Search for the cell housing the specified text and yield its (X, Y) center coordinate. 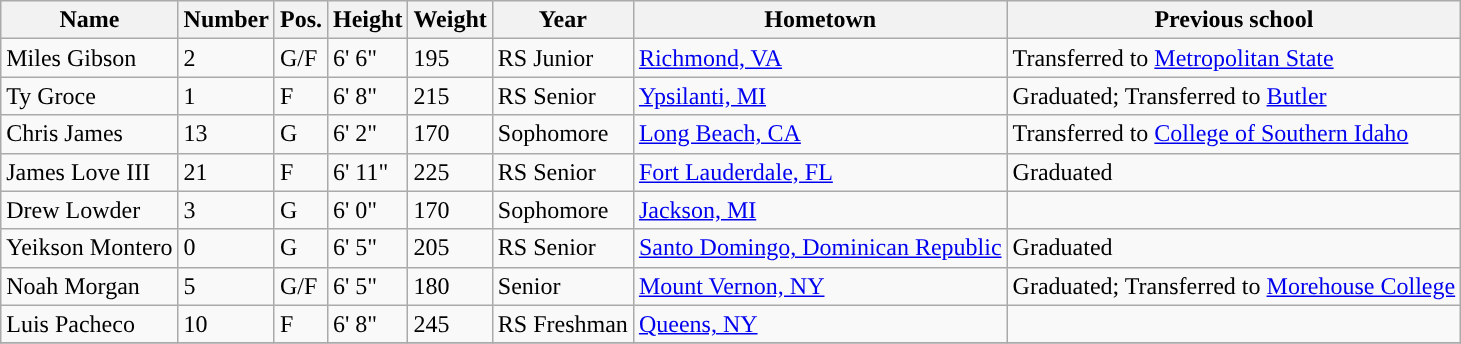
Luis Pacheco (90, 324)
Number (226, 20)
RS Freshman (562, 324)
Ypsilanti, MI (820, 96)
Previous school (1234, 20)
Chris James (90, 134)
Long Beach, CA (820, 134)
6' 0" (368, 210)
Transferred to College of Southern Idaho (1234, 134)
Santo Domingo, Dominican Republic (820, 248)
Drew Lowder (90, 210)
6' 6" (368, 58)
Jackson, MI (820, 210)
6' 11" (368, 172)
21 (226, 172)
Queens, NY (820, 324)
215 (450, 96)
RS Junior (562, 58)
Senior (562, 286)
1 (226, 96)
195 (450, 58)
Yeikson Montero (90, 248)
Height (368, 20)
Fort Lauderdale, FL (820, 172)
245 (450, 324)
2 (226, 58)
205 (450, 248)
Miles Gibson (90, 58)
James Love III (90, 172)
Noah Morgan (90, 286)
Year (562, 20)
Hometown (820, 20)
Weight (450, 20)
Graduated; Transferred to Butler (1234, 96)
Ty Groce (90, 96)
Pos. (300, 20)
Transferred to Metropolitan State (1234, 58)
Name (90, 20)
6' 2" (368, 134)
10 (226, 324)
225 (450, 172)
3 (226, 210)
13 (226, 134)
0 (226, 248)
Richmond, VA (820, 58)
180 (450, 286)
Mount Vernon, NY (820, 286)
5 (226, 286)
Graduated; Transferred to Morehouse College (1234, 286)
